Capture the cell that displays the provided text and extract its (X, Y) central coordinate. 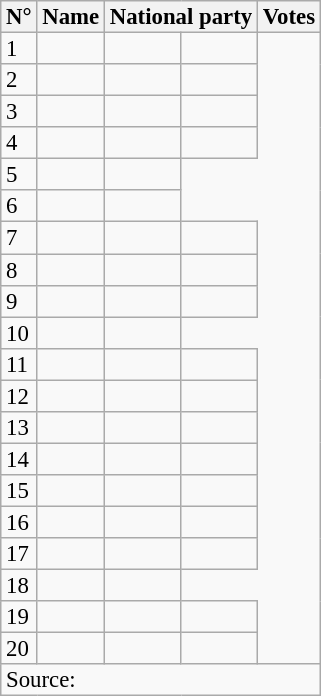
Name (71, 17)
5 (19, 175)
10 (19, 333)
2 (19, 80)
N° (19, 17)
Votes (288, 17)
15 (19, 491)
11 (19, 364)
19 (19, 617)
6 (19, 206)
18 (19, 586)
16 (19, 522)
20 (19, 649)
9 (19, 301)
4 (19, 143)
17 (19, 554)
National party (180, 17)
8 (19, 270)
3 (19, 112)
12 (19, 396)
1 (19, 49)
7 (19, 238)
Source: (161, 680)
14 (19, 459)
13 (19, 428)
